Provide the (X, Y) coordinate of the cell's center where the given text is located.  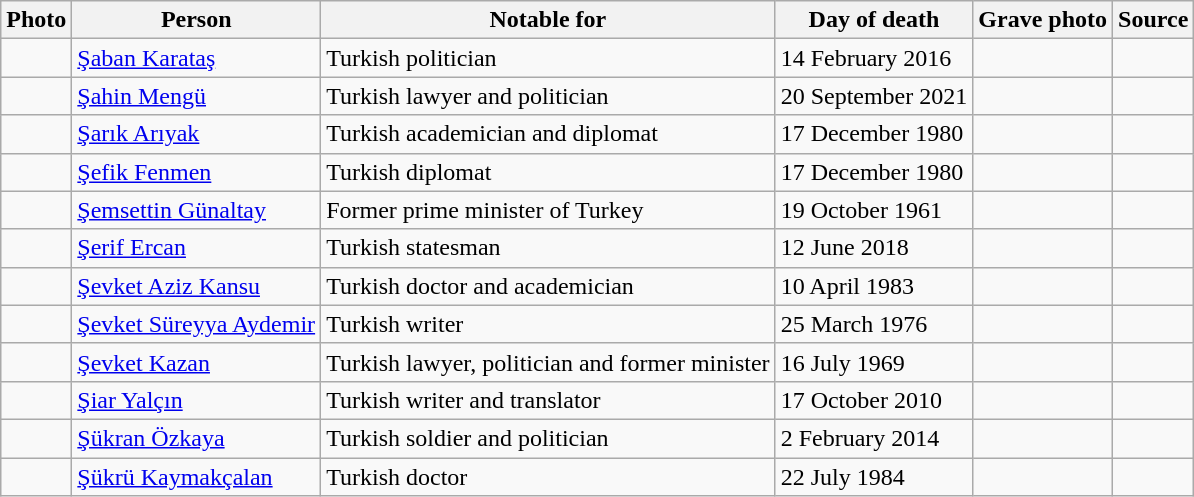
17 October 2010 (874, 400)
Şemsettin Günaltay (196, 210)
Turkish statesman (548, 248)
Person (196, 20)
Turkish lawyer, politician and former minister (548, 362)
Photo (36, 20)
Şaban Karataş (196, 58)
19 October 1961 (874, 210)
16 July 1969 (874, 362)
12 June 2018 (874, 248)
Şevket Kazan (196, 362)
Turkish soldier and politician (548, 438)
Turkish writer (548, 324)
Şevket Aziz Kansu (196, 286)
Şevket Süreyya Aydemir (196, 324)
14 February 2016 (874, 58)
Notable for (548, 20)
Şarık Arıyak (196, 134)
20 September 2021 (874, 96)
2 February 2014 (874, 438)
Turkish politician (548, 58)
Day of death (874, 20)
Şerif Ercan (196, 248)
Former prime minister of Turkey (548, 210)
Turkish writer and translator (548, 400)
25 March 1976 (874, 324)
22 July 1984 (874, 477)
Şefik Fenmen (196, 172)
Şükran Özkaya (196, 438)
Turkish academician and diplomat (548, 134)
Şahin Mengü (196, 96)
Şükrü Kaymakçalan (196, 477)
Turkish doctor and academician (548, 286)
Source (1154, 20)
Şiar Yalçın (196, 400)
Turkish doctor (548, 477)
Turkish diplomat (548, 172)
Grave photo (1043, 20)
10 April 1983 (874, 286)
Turkish lawyer and politician (548, 96)
